Provide the (X, Y) coordinate of the cell's center where the given text is located.  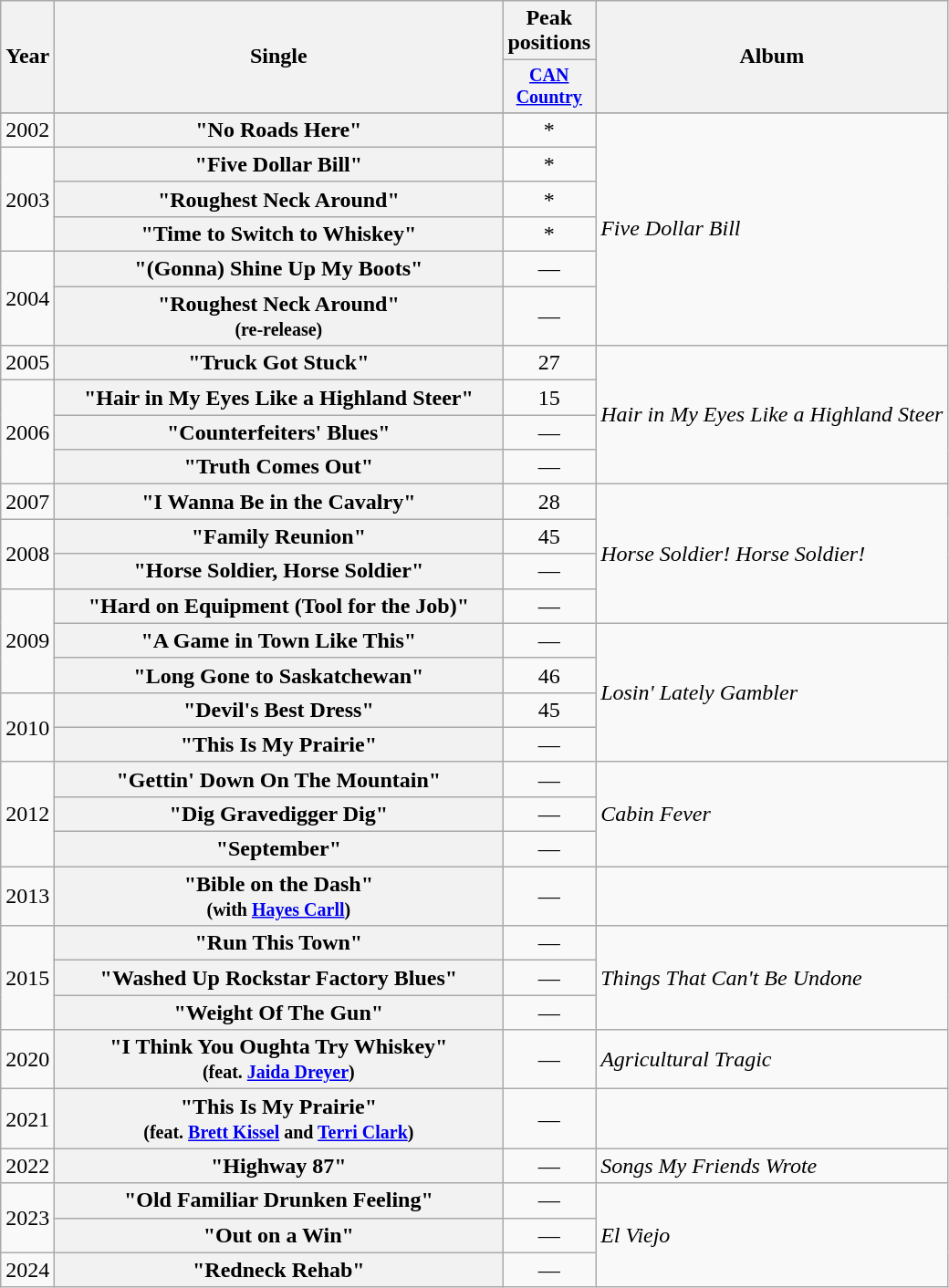
"This Is My Prairie"(feat. Brett Kissel and Terri Clark) (279, 1118)
Peakpositions (549, 31)
Year (27, 57)
"Highway 87" (279, 1166)
"Run This Town" (279, 943)
2012 (27, 814)
"Weight Of The Gun" (279, 1013)
2013 (27, 896)
"Counterfeiters' Blues" (279, 432)
"Truth Comes Out" (279, 467)
"Out on a Win" (279, 1235)
"September" (279, 849)
28 (549, 502)
"Bible on the Dash"(with Hayes Carll) (279, 896)
"No Roads Here" (279, 130)
2010 (27, 727)
Five Dollar Bill (772, 228)
"Truck Got Stuck" (279, 363)
Cabin Fever (772, 814)
27 (549, 363)
2024 (27, 1270)
2006 (27, 432)
2004 (27, 299)
"Long Gone to Saskatchewan" (279, 675)
2005 (27, 363)
Hair in My Eyes Like a Highland Steer (772, 415)
"Roughest Neck Around" (re-release) (279, 316)
"Hard on Equipment (Tool for the Job)" (279, 606)
"I Wanna Be in the Cavalry" (279, 502)
"Devil's Best Dress" (279, 710)
"Roughest Neck Around" (279, 199)
"I Think You Oughta Try Whiskey"(feat. Jaida Dreyer) (279, 1060)
"This Is My Prairie" (279, 744)
2023 (27, 1218)
2015 (27, 978)
"Five Dollar Bill" (279, 164)
El Viejo (772, 1235)
"Family Reunion" (279, 536)
2021 (27, 1118)
Album (772, 57)
Horse Soldier! Horse Soldier! (772, 554)
"A Game in Town Like This" (279, 640)
46 (549, 675)
2002 (27, 130)
Losin' Lately Gambler (772, 692)
"Horse Soldier, Horse Soldier" (279, 571)
Single (279, 57)
2007 (27, 502)
2009 (27, 640)
2020 (27, 1060)
"Hair in My Eyes Like a Highland Steer" (279, 398)
"Redneck Rehab" (279, 1270)
Agricultural Tragic (772, 1060)
"Gettin' Down On The Mountain" (279, 779)
2022 (27, 1166)
"Washed Up Rockstar Factory Blues" (279, 978)
15 (549, 398)
"Dig Gravedigger Dig" (279, 814)
Things That Can't Be Undone (772, 978)
2003 (27, 199)
"Time to Switch to Whiskey" (279, 234)
"Old Familiar Drunken Feeling" (279, 1200)
Songs My Friends Wrote (772, 1166)
2008 (27, 554)
CANCountry (549, 86)
"(Gonna) Shine Up My Boots" (279, 269)
